From the cell containing the given text, extract its center point as (x, y) coordinate. 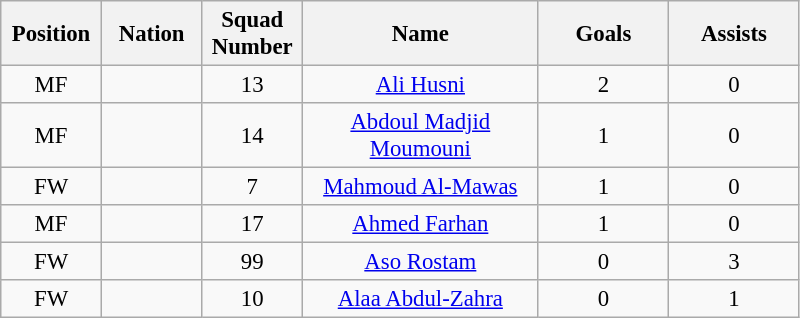
Assists (734, 34)
Position (52, 34)
17 (252, 224)
2 (604, 85)
Goals (604, 34)
Alaa Abdul-Zahra (421, 299)
Aso Rostam (421, 262)
Mahmoud Al-Mawas (421, 187)
14 (252, 136)
99 (252, 262)
Ahmed Farhan (421, 224)
Abdoul Madjid Moumouni (421, 136)
Nation (152, 34)
Squad Number (252, 34)
3 (734, 262)
7 (252, 187)
13 (252, 85)
Ali Husni (421, 85)
Name (421, 34)
10 (252, 299)
